Provide the (x, y) coordinate of the cell's center where the given text is located.  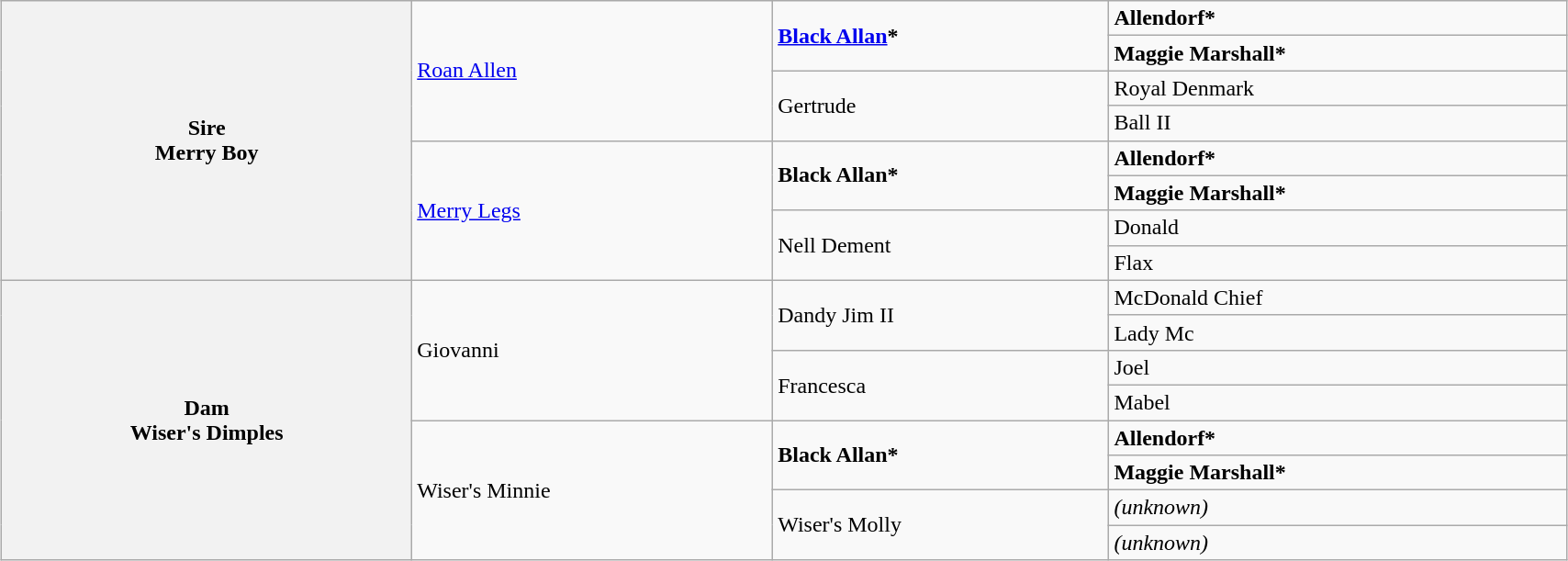
Nell Dement (941, 245)
Gertrude (941, 106)
Royal Denmark (1338, 88)
Giovanni (593, 350)
Joel (1338, 367)
DamWiser's Dimples (207, 420)
Merry Legs (593, 210)
Wiser's Minnie (593, 490)
Roan Allen (593, 71)
McDonald Chief (1338, 297)
Lady Mc (1338, 332)
Donald (1338, 228)
Dandy Jim II (941, 315)
Wiser's Molly (941, 525)
Francesca (941, 385)
Ball II (1338, 123)
SireMerry Boy (207, 140)
Mabel (1338, 402)
Flax (1338, 263)
